Extract the (x, y) coordinate from the center of the cell holding the provided text.  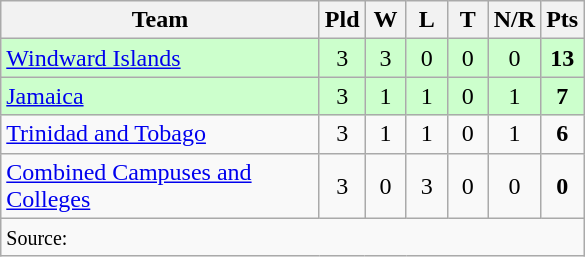
Windward Islands (160, 58)
Team (160, 20)
T (468, 20)
W (386, 20)
13 (562, 58)
Source: (292, 237)
L (426, 20)
Trinidad and Tobago (160, 134)
Pld (342, 20)
6 (562, 134)
Combined Campuses and Colleges (160, 186)
Jamaica (160, 96)
N/R (514, 20)
Pts (562, 20)
7 (562, 96)
